Search for the cell housing the specified text and yield its [X, Y] center coordinate. 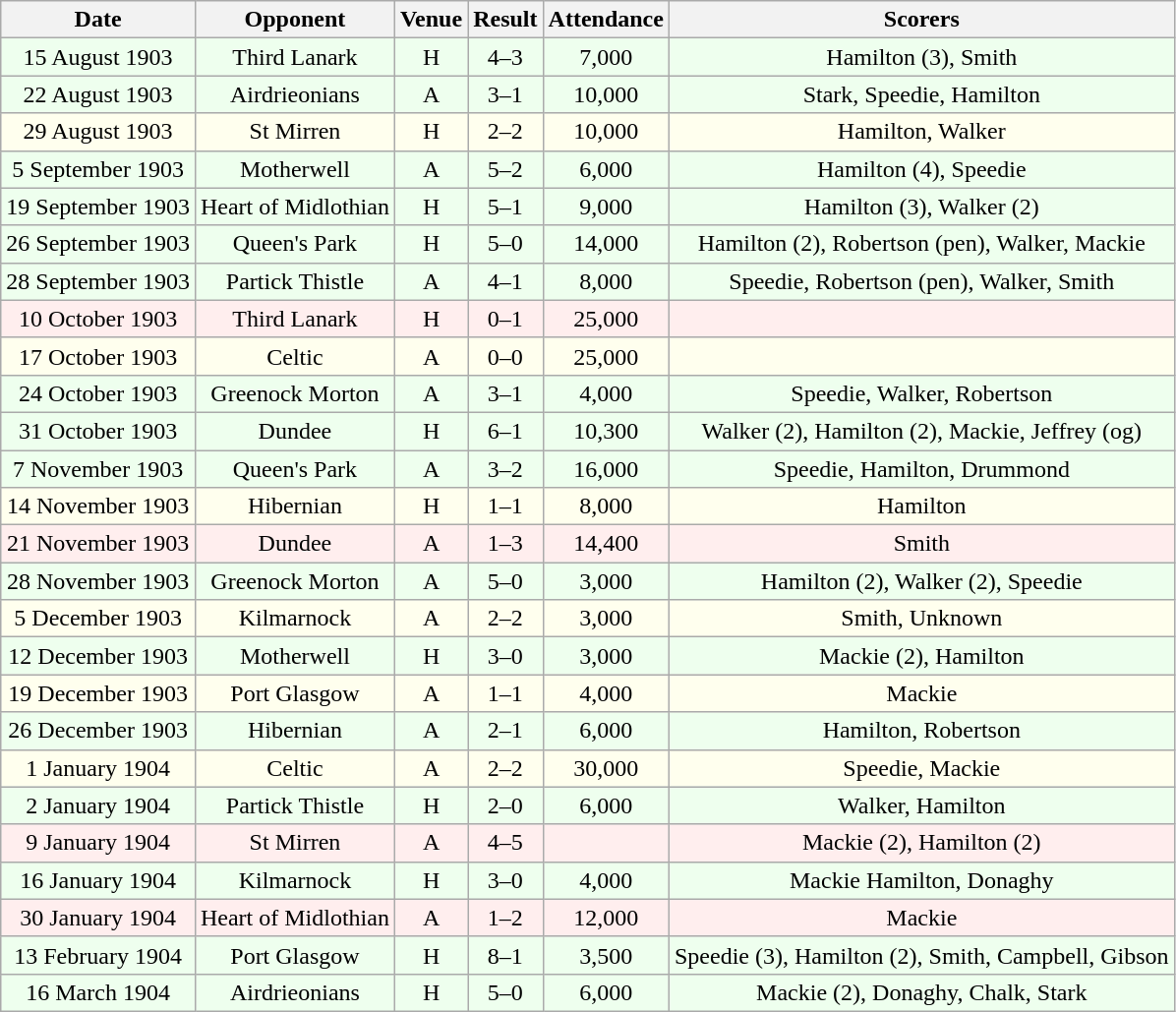
8–1 [505, 955]
Opponent [295, 20]
2 January 1904 [98, 805]
Mackie (2), Hamilton (2) [921, 843]
5–2 [505, 169]
Smith [921, 544]
15 August 1903 [98, 57]
0–1 [505, 319]
16 March 1904 [98, 992]
30 January 1904 [98, 918]
30,000 [606, 768]
Speedie, Walker, Robertson [921, 393]
19 September 1903 [98, 207]
12 December 1903 [98, 656]
Venue [431, 20]
14 November 1903 [98, 506]
Hamilton [921, 506]
Attendance [606, 20]
9,000 [606, 207]
1 January 1904 [98, 768]
Walker (2), Hamilton (2), Mackie, Jeffrey (og) [921, 431]
Speedie, Mackie [921, 768]
Hamilton (2), Robertson (pen), Walker, Mackie [921, 244]
Speedie, Hamilton, Drummond [921, 469]
28 November 1903 [98, 581]
Walker, Hamilton [921, 805]
Hamilton, Robertson [921, 731]
7 November 1903 [98, 469]
Mackie Hamilton, Donaghy [921, 880]
Hamilton (3), Smith [921, 57]
Result [505, 20]
Hamilton (4), Speedie [921, 169]
Hamilton (2), Walker (2), Speedie [921, 581]
0–0 [505, 356]
Speedie (3), Hamilton (2), Smith, Campbell, Gibson [921, 955]
2–0 [505, 805]
Hamilton (3), Walker (2) [921, 207]
1–3 [505, 544]
3–2 [505, 469]
9 January 1904 [98, 843]
10 October 1903 [98, 319]
17 October 1903 [98, 356]
29 August 1903 [98, 132]
4–5 [505, 843]
22 August 1903 [98, 94]
10,300 [606, 431]
5 September 1903 [98, 169]
6–1 [505, 431]
Scorers [921, 20]
Mackie (2), Donaghy, Chalk, Stark [921, 992]
1–2 [505, 918]
4–1 [505, 281]
2–1 [505, 731]
Stark, Speedie, Hamilton [921, 94]
24 October 1903 [98, 393]
26 December 1903 [98, 731]
5 December 1903 [98, 619]
Speedie, Robertson (pen), Walker, Smith [921, 281]
28 September 1903 [98, 281]
Hamilton, Walker [921, 132]
16 January 1904 [98, 880]
19 December 1903 [98, 693]
12,000 [606, 918]
Smith, Unknown [921, 619]
14,400 [606, 544]
Mackie (2), Hamilton [921, 656]
Date [98, 20]
5–1 [505, 207]
26 September 1903 [98, 244]
7,000 [606, 57]
13 February 1904 [98, 955]
21 November 1903 [98, 544]
16,000 [606, 469]
31 October 1903 [98, 431]
3,500 [606, 955]
4–3 [505, 57]
14,000 [606, 244]
